Output the (x, y) coordinate of the center of the cell containing the given text.  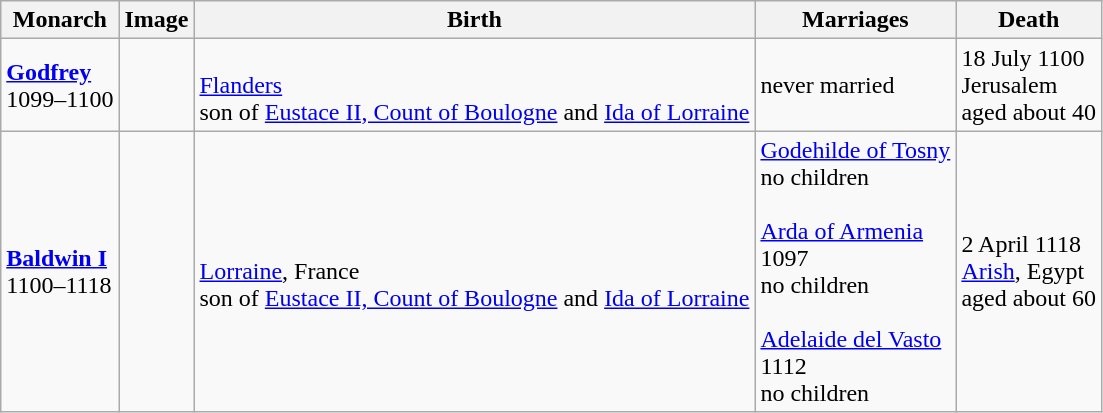
Image (156, 20)
Baldwin I1100–1118 (60, 272)
Lorraine, Franceson of Eustace II, Count of Boulogne and Ida of Lorraine (474, 272)
Birth (474, 20)
Flandersson of Eustace II, Count of Boulogne and Ida of Lorraine (474, 85)
Monarch (60, 20)
18 July 1100Jerusalemaged about 40 (1029, 85)
Godehilde of Tosnyno childrenArda of Armenia1097no childrenAdelaide del Vasto1112no children (856, 272)
never married (856, 85)
Death (1029, 20)
Godfrey1099–1100 (60, 85)
Marriages (856, 20)
2 April 1118Arish, Egyptaged about 60 (1029, 272)
